Scan for the cell matching the given text and deliver its (x, y) coordinate at center. 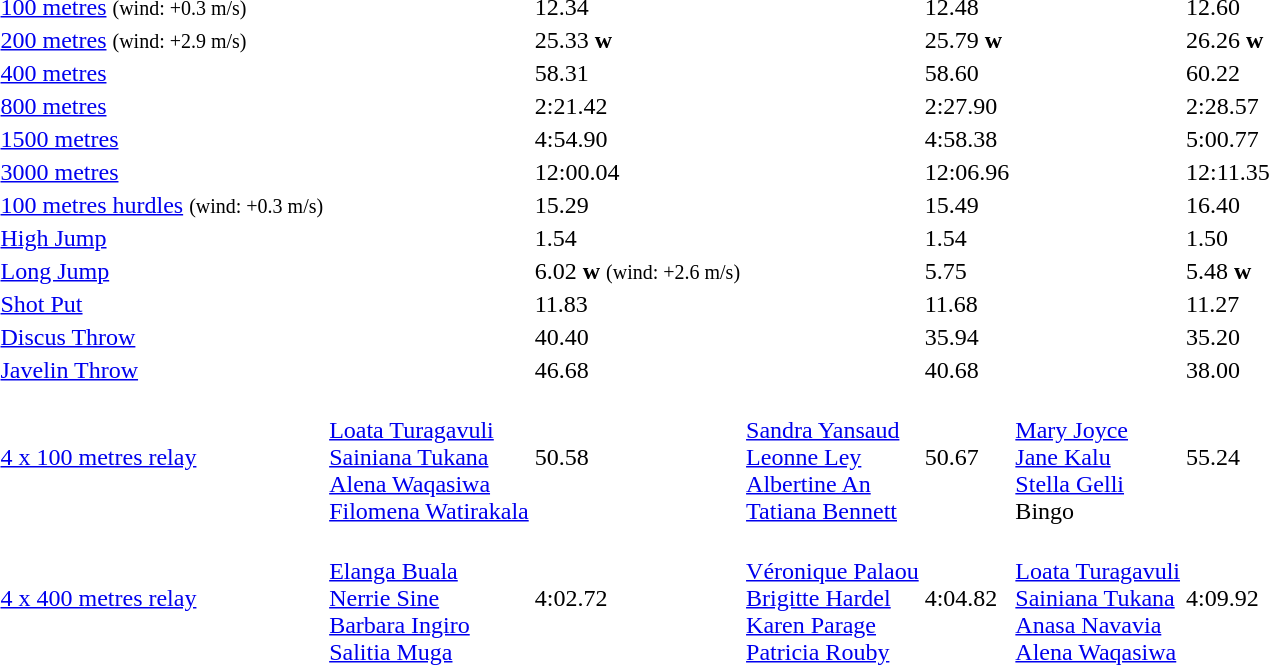
40.68 (967, 370)
4:58.38 (967, 139)
58.31 (637, 73)
25.33 w (637, 40)
Sandra Yansaud Leonne Ley Albertine An Tatiana Bennett (833, 457)
35.94 (967, 337)
46.68 (637, 370)
40.40 (637, 337)
50.67 (967, 457)
11.83 (637, 304)
12:06.96 (967, 172)
2:21.42 (637, 106)
15.49 (967, 205)
6.02 w (wind: +2.6 m/s) (637, 271)
4:54.90 (637, 139)
Mary Joyce Jane Kalu Stella Gelli Bingo (1098, 457)
12:00.04 (637, 172)
15.29 (637, 205)
2:27.90 (967, 106)
5.75 (967, 271)
Loata Turagavuli Sainiana Tukana Alena Waqasiwa Filomena Watirakala (430, 457)
25.79 w (967, 40)
50.58 (637, 457)
58.60 (967, 73)
11.68 (967, 304)
